Find where the given text appears and provide that cell's center as [x, y] coordinate. 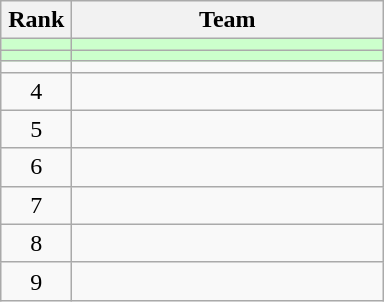
5 [36, 129]
7 [36, 205]
Rank [36, 20]
6 [36, 167]
8 [36, 243]
9 [36, 281]
4 [36, 91]
Team [228, 20]
